Scan for the cell matching the given text and deliver its (x, y) coordinate at center. 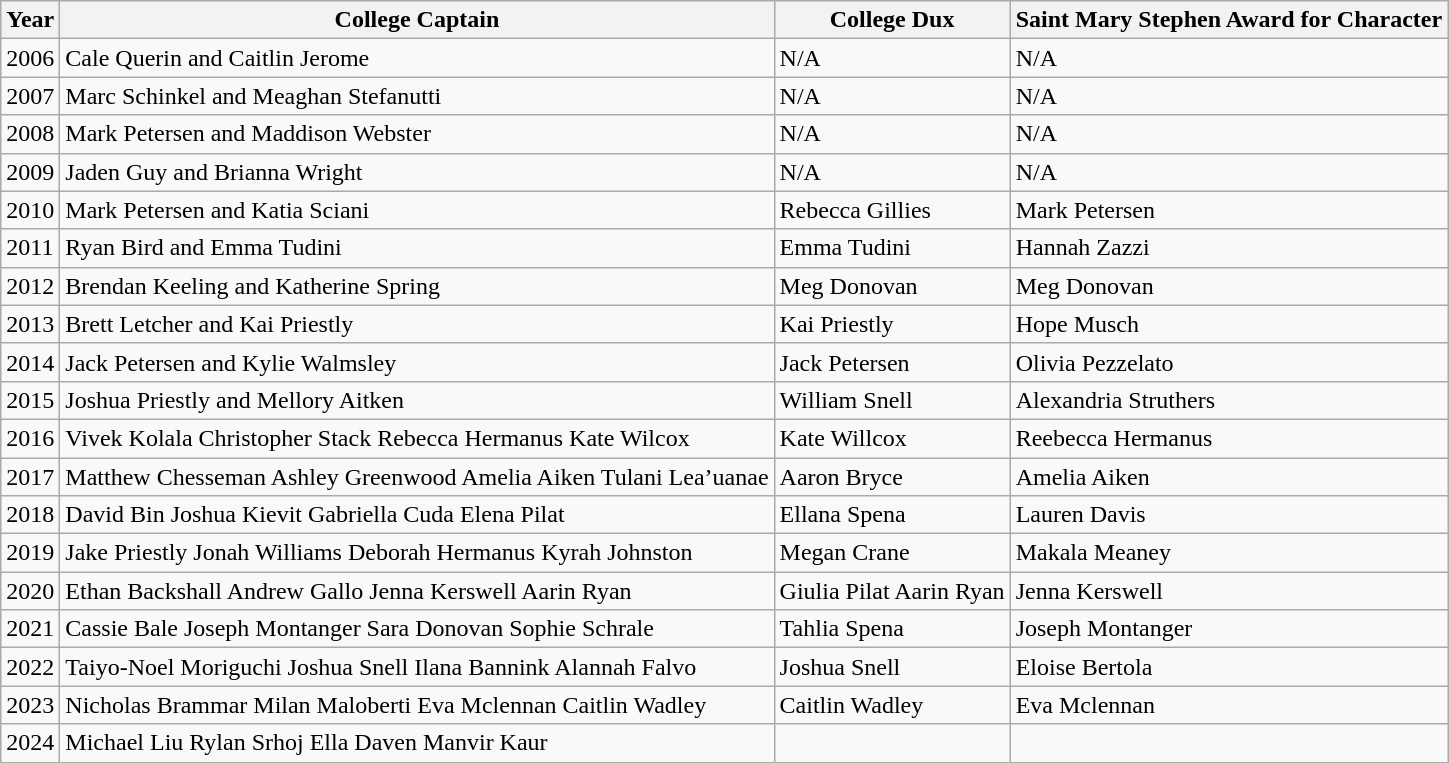
Alexandria Struthers (1228, 400)
Hope Musch (1228, 324)
2019 (30, 553)
Ethan Backshall Andrew Gallo Jenna Kerswell Aarin Ryan (417, 591)
2024 (30, 743)
Eloise Bertola (1228, 667)
2008 (30, 134)
Aaron Bryce (892, 477)
Vivek Kolala Christopher Stack Rebecca Hermanus Kate Wilcox (417, 438)
Joseph Montanger (1228, 629)
Giulia Pilat Aarin Ryan (892, 591)
Brett Letcher and Kai Priestly (417, 324)
Cassie Bale Joseph Montanger Sara Donovan Sophie Schrale (417, 629)
2022 (30, 667)
Tahlia Spena (892, 629)
2020 (30, 591)
Year (30, 20)
Reebecca Hermanus (1228, 438)
Lauren Davis (1228, 515)
Brendan Keeling and Katherine Spring (417, 286)
2012 (30, 286)
Jenna Kerswell (1228, 591)
David Bin Joshua Kievit Gabriella Cuda Elena Pilat (417, 515)
Olivia Pezzelato (1228, 362)
2006 (30, 58)
2021 (30, 629)
Joshua Snell (892, 667)
Joshua Priestly and Mellory Aitken (417, 400)
Hannah Zazzi (1228, 248)
Emma Tudini (892, 248)
2023 (30, 705)
Taiyo-Noel Moriguchi Joshua Snell Ilana Bannink Alannah Falvo (417, 667)
Michael Liu Rylan Srhoj Ella Daven Manvir Kaur (417, 743)
Mark Petersen and Katia Sciani (417, 210)
Kai Priestly (892, 324)
2017 (30, 477)
2014 (30, 362)
Jake Priestly Jonah Williams Deborah Hermanus Kyrah Johnston (417, 553)
Kate Willcox (892, 438)
Saint Mary Stephen Award for Character (1228, 20)
College Dux (892, 20)
2015 (30, 400)
Jack Petersen (892, 362)
Matthew Chesseman Ashley Greenwood Amelia Aiken Tulani Lea’uanae (417, 477)
Ellana Spena (892, 515)
Jack Petersen and Kylie Walmsley (417, 362)
Caitlin Wadley (892, 705)
2018 (30, 515)
2010 (30, 210)
William Snell (892, 400)
Ryan Bird and Emma Tudini (417, 248)
Rebecca Gillies (892, 210)
Mark Petersen (1228, 210)
Amelia Aiken (1228, 477)
Mark Petersen and Maddison Webster (417, 134)
Nicholas Brammar Milan Maloberti Eva Mclennan Caitlin Wadley (417, 705)
2013 (30, 324)
2016 (30, 438)
Eva Mclennan (1228, 705)
Cale Querin and Caitlin Jerome (417, 58)
2007 (30, 96)
2009 (30, 172)
Megan Crane (892, 553)
Jaden Guy and Brianna Wright (417, 172)
College Captain (417, 20)
2011 (30, 248)
Makala Meaney (1228, 553)
Marc Schinkel and Meaghan Stefanutti (417, 96)
